Capture the cell that displays the provided text and extract its [X, Y] central coordinate. 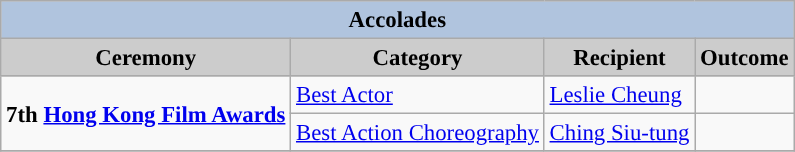
Best Actor [418, 95]
Accolades [398, 20]
Ceremony [146, 58]
7th Hong Kong Film Awards [146, 114]
Recipient [619, 58]
Best Action Choreography [418, 133]
Category [418, 58]
Leslie Cheung [619, 95]
Ching Siu-tung [619, 133]
Outcome [744, 58]
